Search for the cell housing the specified text and yield its (x, y) center coordinate. 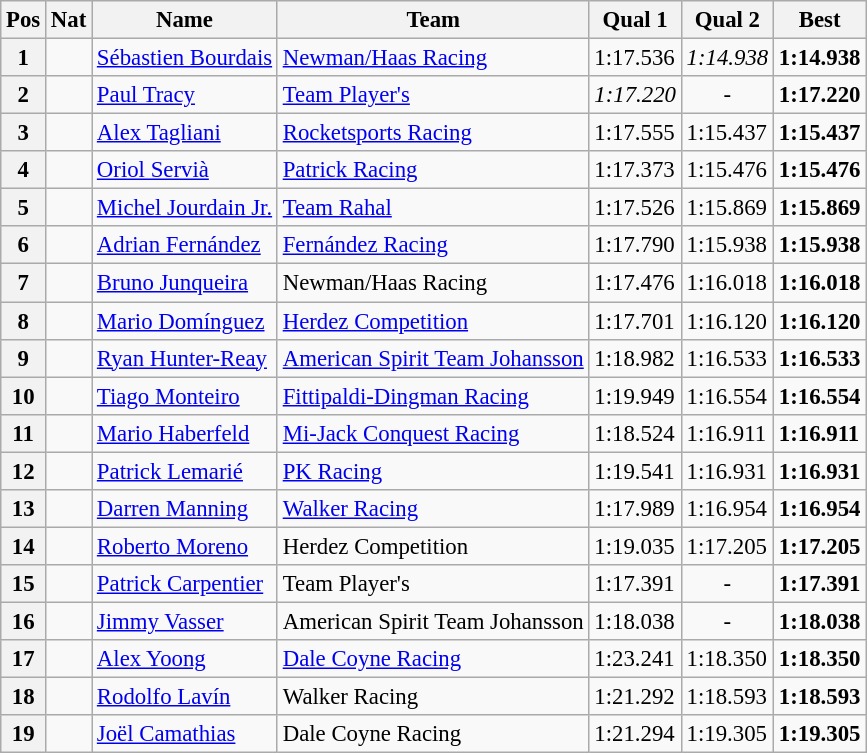
Tiago Monteiro (185, 396)
1:17.790 (635, 245)
1 (24, 58)
Team Rahal (433, 208)
Nat (69, 20)
1:18.524 (635, 433)
Patrick Lemarié (185, 471)
Sébastien Bourdais (185, 58)
Team (433, 20)
Paul Tracy (185, 95)
Fittipaldi-Dingman Racing (433, 396)
Mario Domínguez (185, 321)
PK Racing (433, 471)
Jimmy Vasser (185, 621)
2 (24, 95)
Qual 1 (635, 20)
9 (24, 358)
17 (24, 659)
Mario Haberfeld (185, 433)
19 (24, 734)
Pos (24, 20)
Qual 2 (727, 20)
16 (24, 621)
13 (24, 509)
Rocketsports Racing (433, 133)
4 (24, 170)
1:17.989 (635, 509)
Mi-Jack Conquest Racing (433, 433)
Patrick Racing (433, 170)
1:19.949 (635, 396)
Name (185, 20)
1:17.701 (635, 321)
6 (24, 245)
10 (24, 396)
1:17.476 (635, 283)
Fernández Racing (433, 245)
11 (24, 433)
Rodolfo Lavín (185, 697)
14 (24, 546)
1:19.541 (635, 471)
1:21.292 (635, 697)
1:17.536 (635, 58)
15 (24, 584)
Roberto Moreno (185, 546)
12 (24, 471)
Ryan Hunter-Reay (185, 358)
1:17.373 (635, 170)
1:23.241 (635, 659)
5 (24, 208)
Adrian Fernández (185, 245)
3 (24, 133)
Patrick Carpentier (185, 584)
7 (24, 283)
Joël Camathias (185, 734)
1:18.982 (635, 358)
1:17.526 (635, 208)
Alex Yoong (185, 659)
Oriol Servià (185, 170)
8 (24, 321)
Best (820, 20)
1:19.035 (635, 546)
Darren Manning (185, 509)
18 (24, 697)
1:17.555 (635, 133)
Bruno Junqueira (185, 283)
1:21.294 (635, 734)
Alex Tagliani (185, 133)
Michel Jourdain Jr. (185, 208)
